Return [x, y] of the center of cell containing provided text 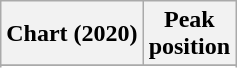
Peakposition [189, 34]
Chart (2020) [72, 34]
